Determine the (X, Y) coordinate at the center of the cell enclosing the given text.  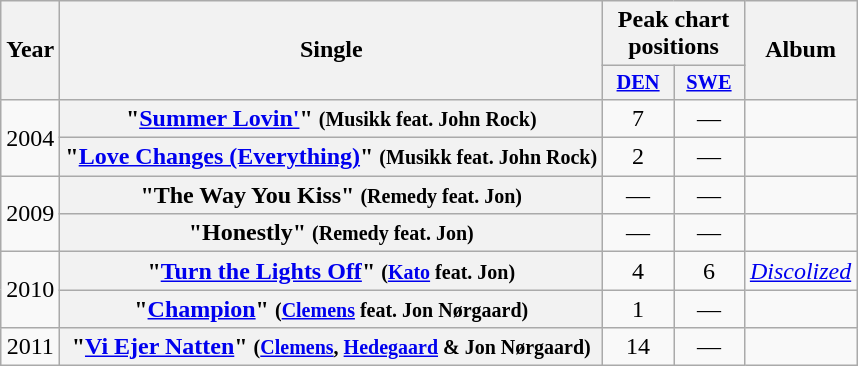
"Vi Ejer Natten" (Clemens, Hedegaard & Jon Nørgaard) (332, 347)
Discolized (800, 271)
"Champion" (Clemens feat. Jon Nørgaard) (332, 309)
2 (638, 157)
"Honestly" (Remedy feat. Jon) (332, 233)
Peak chart positions (674, 34)
Single (332, 50)
"Love Changes (Everything)" (Musikk feat. John Rock) (332, 157)
DEN (638, 83)
Year (30, 50)
2009 (30, 214)
14 (638, 347)
4 (638, 271)
Album (800, 50)
2004 (30, 137)
"The Way You Kiss" (Remedy feat. Jon) (332, 195)
2010 (30, 290)
"Summer Lovin'" (Musikk feat. John Rock) (332, 118)
1 (638, 309)
2011 (30, 347)
SWE (710, 83)
"Turn the Lights Off" (Kato feat. Jon) (332, 271)
7 (638, 118)
6 (710, 271)
